Find where the given text appears and provide that cell's center as [x, y] coordinate. 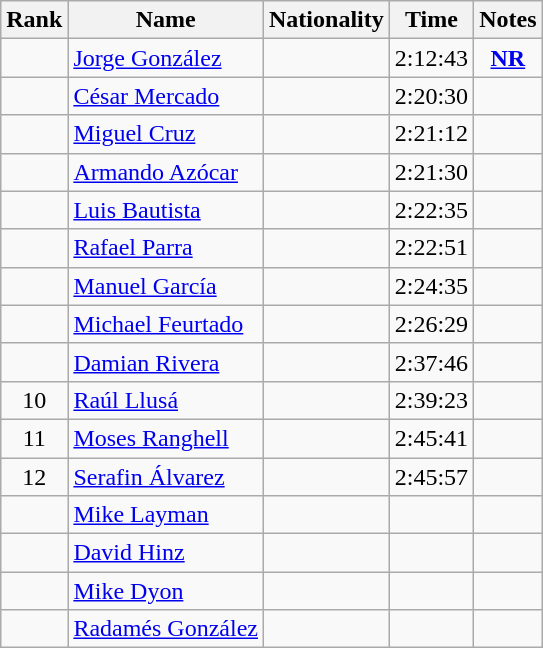
Time [431, 20]
Radamés González [166, 629]
Notes [508, 20]
12 [34, 477]
2:22:51 [431, 248]
Rafael Parra [166, 248]
2:22:35 [431, 210]
César Mercado [166, 96]
Michael Feurtado [166, 324]
Name [166, 20]
2:45:57 [431, 477]
2:21:30 [431, 172]
2:12:43 [431, 58]
2:37:46 [431, 362]
2:45:41 [431, 438]
Serafin Álvarez [166, 477]
2:21:12 [431, 134]
Rank [34, 20]
2:26:29 [431, 324]
Jorge González [166, 58]
Raúl Llusá [166, 400]
2:39:23 [431, 400]
Mike Dyon [166, 591]
Nationality [327, 20]
Manuel García [166, 286]
2:20:30 [431, 96]
Damian Rivera [166, 362]
Luis Bautista [166, 210]
Mike Layman [166, 515]
11 [34, 438]
Miguel Cruz [166, 134]
10 [34, 400]
NR [508, 58]
Armando Azócar [166, 172]
2:24:35 [431, 286]
Moses Ranghell [166, 438]
David Hinz [166, 553]
